Locate the cell with the specified text and output its (X, Y) center coordinate. 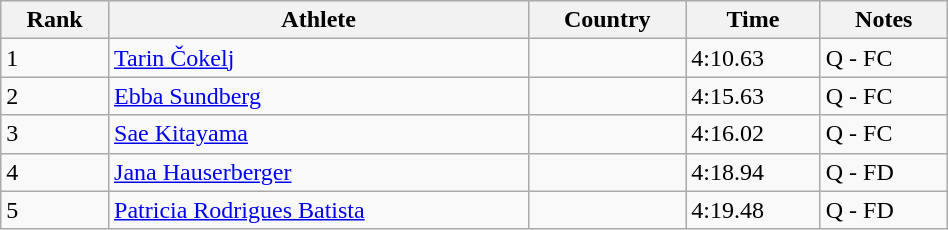
Tarin Čokelj (319, 58)
2 (55, 96)
5 (55, 210)
Rank (55, 20)
Sae Kitayama (319, 134)
4:10.63 (753, 58)
Patricia Rodrigues Batista (319, 210)
4:19.48 (753, 210)
1 (55, 58)
Ebba Sundberg (319, 96)
Country (608, 20)
3 (55, 134)
Notes (884, 20)
4 (55, 172)
Time (753, 20)
4:18.94 (753, 172)
Jana Hauserberger (319, 172)
Athlete (319, 20)
4:15.63 (753, 96)
4:16.02 (753, 134)
